Determine the [x, y] coordinate at the center of the cell enclosing the given text.  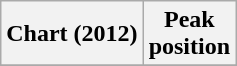
Chart (2012) [72, 34]
Peakposition [189, 34]
